Find where the given text appears and provide that cell's center as [x, y] coordinate. 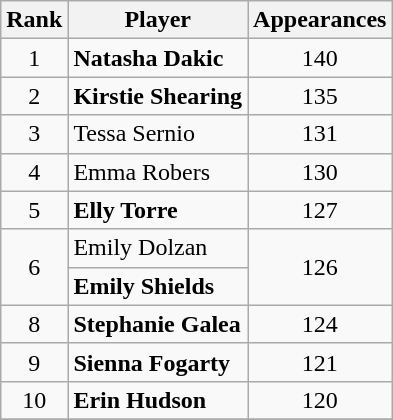
Stephanie Galea [158, 324]
124 [320, 324]
Emma Robers [158, 172]
8 [34, 324]
Emily Shields [158, 286]
130 [320, 172]
2 [34, 96]
5 [34, 210]
Natasha Dakic [158, 58]
131 [320, 134]
10 [34, 400]
135 [320, 96]
Emily Dolzan [158, 248]
3 [34, 134]
1 [34, 58]
Player [158, 20]
120 [320, 400]
140 [320, 58]
Elly Torre [158, 210]
121 [320, 362]
Appearances [320, 20]
9 [34, 362]
127 [320, 210]
Rank [34, 20]
126 [320, 267]
Sienna Fogarty [158, 362]
6 [34, 267]
Tessa Sernio [158, 134]
Erin Hudson [158, 400]
Kirstie Shearing [158, 96]
4 [34, 172]
